Identify which cell holds the provided text, then report its [x, y] central coordinate. 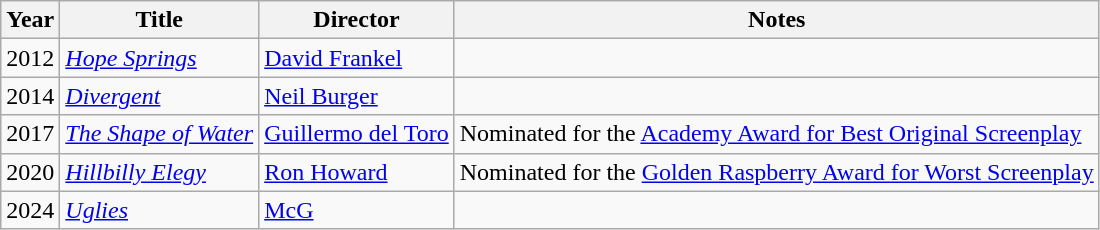
Ron Howard [357, 172]
Hope Springs [160, 58]
David Frankel [357, 58]
McG [357, 210]
Nominated for the Academy Award for Best Original Screenplay [776, 134]
Guillermo del Toro [357, 134]
Neil Burger [357, 96]
Notes [776, 20]
Year [30, 20]
2020 [30, 172]
Uglies [160, 210]
Hillbilly Elegy [160, 172]
The Shape of Water [160, 134]
Title [160, 20]
2024 [30, 210]
Nominated for the Golden Raspberry Award for Worst Screenplay [776, 172]
2017 [30, 134]
2014 [30, 96]
Director [357, 20]
Divergent [160, 96]
2012 [30, 58]
